For the text-containing cell, return its midpoint in (X, Y) coordinate format. 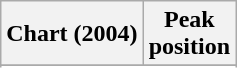
Peakposition (189, 34)
Chart (2004) (72, 34)
